Return the (x, y) coordinate for the center point of the cell that contains the specified text.  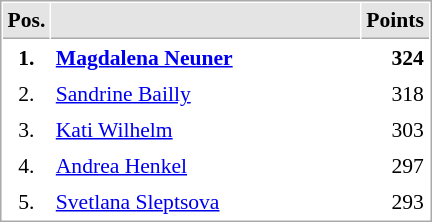
297 (396, 165)
Points (396, 21)
Magdalena Neuner (206, 57)
4. (26, 165)
Kati Wilhelm (206, 129)
Pos. (26, 21)
1. (26, 57)
324 (396, 57)
Andrea Henkel (206, 165)
293 (396, 201)
5. (26, 201)
318 (396, 93)
3. (26, 129)
303 (396, 129)
Svetlana Sleptsova (206, 201)
Sandrine Bailly (206, 93)
2. (26, 93)
